Provide the [x, y] coordinate of the cell's center where the given text is located.  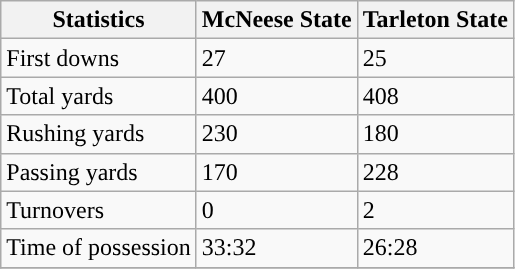
170 [276, 172]
Statistics [99, 20]
25 [435, 58]
Total yards [99, 96]
26:28 [435, 248]
2 [435, 210]
33:32 [276, 248]
Passing yards [99, 172]
Rushing yards [99, 134]
228 [435, 172]
400 [276, 96]
Time of possession [99, 248]
180 [435, 134]
408 [435, 96]
First downs [99, 58]
McNeese State [276, 20]
Turnovers [99, 210]
230 [276, 134]
27 [276, 58]
Tarleton State [435, 20]
0 [276, 210]
